Return the (x, y) coordinate for the center point of the cell that contains the specified text.  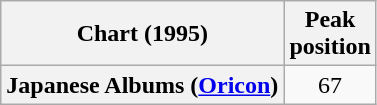
Japanese Albums (Oricon) (142, 85)
Chart (1995) (142, 34)
Peakposition (330, 34)
67 (330, 85)
